Detect which cell encompasses the target text, then output its [X, Y] center coordinate. 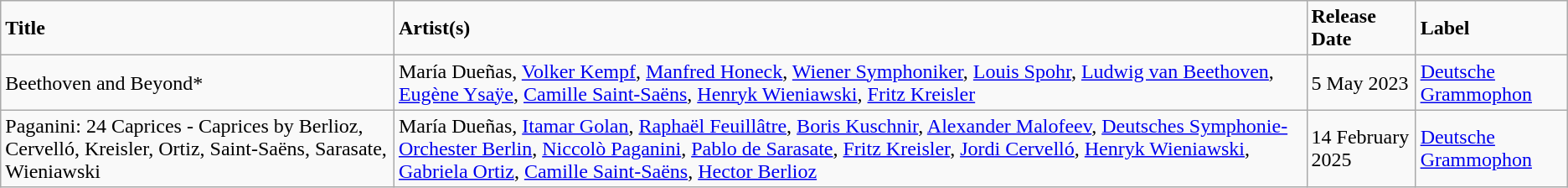
5 May 2023 [1361, 82]
Paganini: 24 Caprices - Caprices by Berlioz, Cervelló, Kreisler, Ortiz, Saint-Saëns, Sarasate, Wieniawski [198, 149]
14 February 2025 [1361, 149]
Artist(s) [850, 29]
Release Date [1361, 29]
Label [1491, 29]
Title [198, 29]
Beethoven and Beyond* [198, 82]
